Locate the cell with the specified text and output its [X, Y] center coordinate. 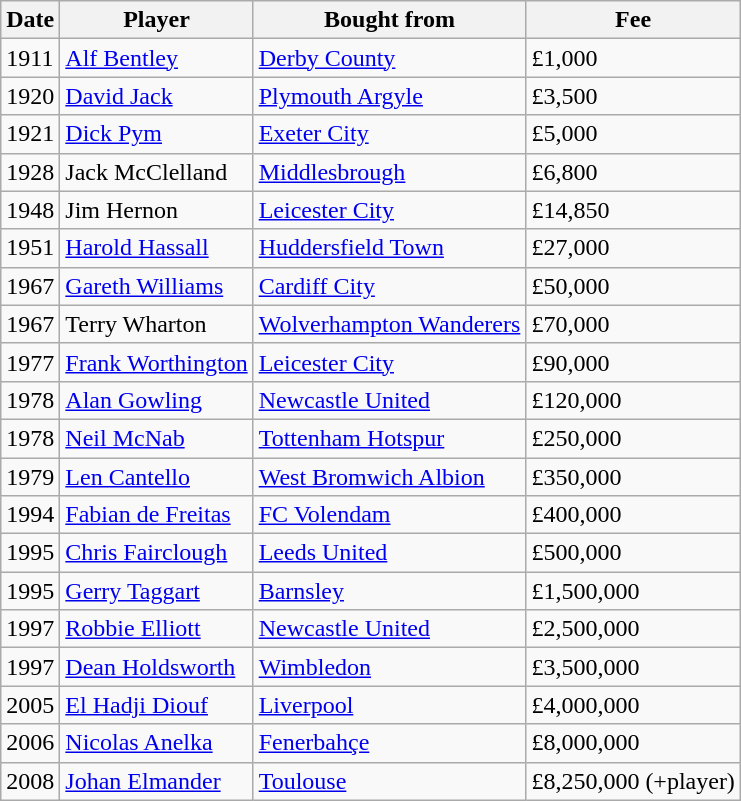
Barnsley [390, 591]
Jack McClelland [156, 172]
FC Volendam [390, 515]
Tottenham Hotspur [390, 438]
1994 [30, 515]
Robbie Elliott [156, 629]
Neil McNab [156, 438]
Nicolas Anelka [156, 743]
Terry Wharton [156, 324]
West Bromwich Albion [390, 477]
1920 [30, 96]
£8,000,000 [634, 743]
El Hadji Diouf [156, 705]
£3,500,000 [634, 667]
Date [30, 20]
2005 [30, 705]
£4,000,000 [634, 705]
Cardiff City [390, 286]
1977 [30, 362]
1951 [30, 248]
1928 [30, 172]
Alan Gowling [156, 400]
Frank Worthington [156, 362]
Bought from [390, 20]
£1,500,000 [634, 591]
Wolverhampton Wanderers [390, 324]
£5,000 [634, 134]
Middlesbrough [390, 172]
£500,000 [634, 553]
1911 [30, 58]
1948 [30, 210]
Liverpool [390, 705]
Toulouse [390, 781]
£70,000 [634, 324]
£250,000 [634, 438]
£3,500 [634, 96]
Gareth Williams [156, 286]
1979 [30, 477]
£400,000 [634, 515]
£90,000 [634, 362]
Player [156, 20]
£50,000 [634, 286]
Exeter City [390, 134]
David Jack [156, 96]
2006 [30, 743]
£2,500,000 [634, 629]
Dean Holdsworth [156, 667]
Len Cantello [156, 477]
£1,000 [634, 58]
Derby County [390, 58]
Harold Hassall [156, 248]
Alf Bentley [156, 58]
Dick Pym [156, 134]
£6,800 [634, 172]
Chris Fairclough [156, 553]
£14,850 [634, 210]
£350,000 [634, 477]
Fabian de Freitas [156, 515]
£120,000 [634, 400]
Jim Hernon [156, 210]
Leeds United [390, 553]
Gerry Taggart [156, 591]
£8,250,000 (+player) [634, 781]
Plymouth Argyle [390, 96]
Fee [634, 20]
£27,000 [634, 248]
Johan Elmander [156, 781]
2008 [30, 781]
Wimbledon [390, 667]
Huddersfield Town [390, 248]
Fenerbahçe [390, 743]
1921 [30, 134]
